Determine the (x, y) coordinate at the center of the cell enclosing the given text.  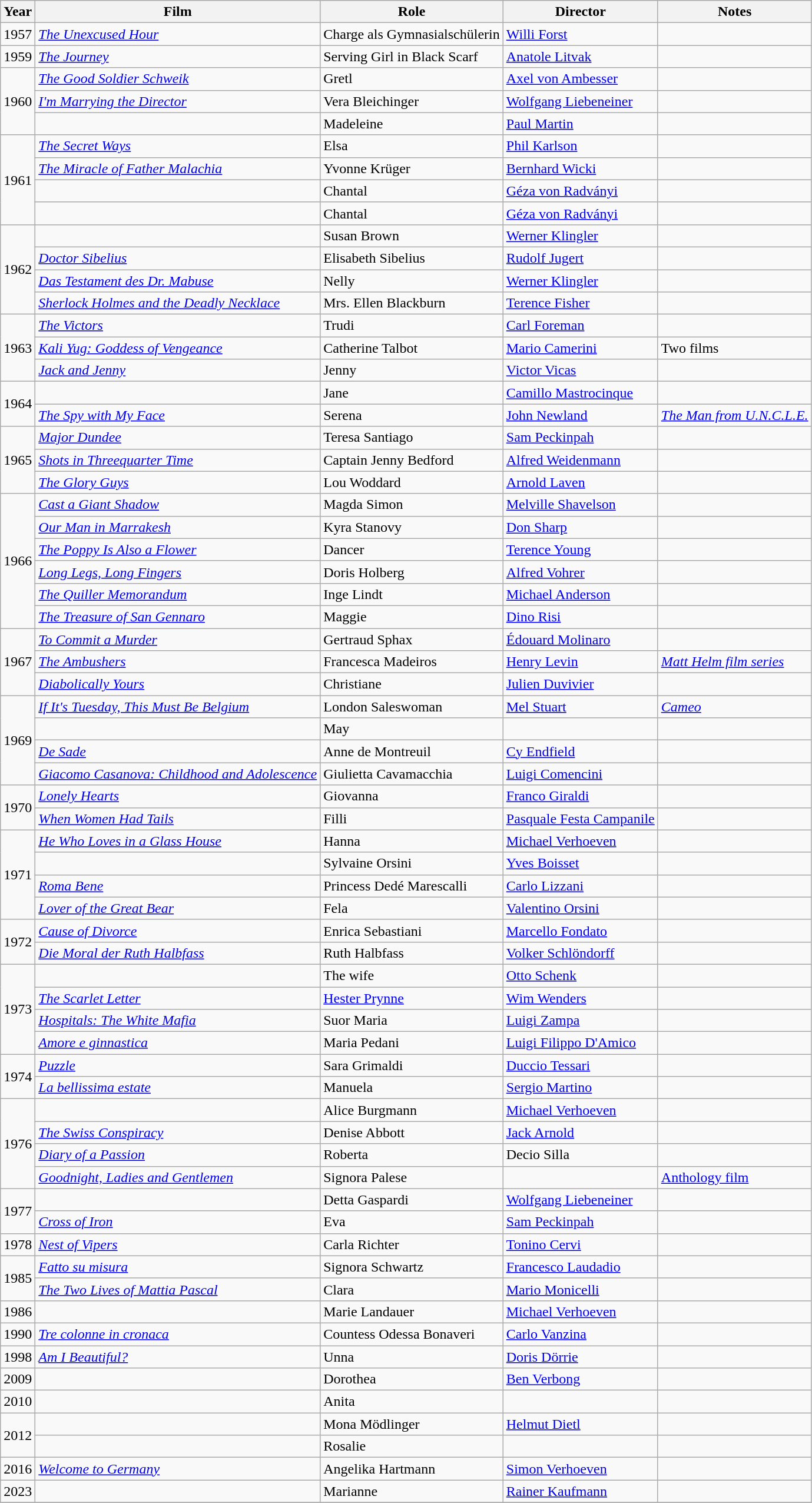
Teresa Santiago (412, 438)
Dancer (412, 549)
Mario Monicelli (581, 1289)
Angelika Hartmann (412, 1469)
Mona Mödlinger (412, 1424)
Cause of Divorce (178, 931)
The Man from U.N.C.L.E. (735, 415)
Mel Stuart (581, 707)
Kali Yug: Goddess of Vengeance (178, 348)
Rosalie (412, 1446)
John Newland (581, 415)
The Swiss Conspiracy (178, 1133)
Roma Bene (178, 886)
Vera Bleichinger (412, 101)
Cross of Iron (178, 1222)
Alfred Weidenmann (581, 460)
The Two Lives of Mattia Pascal (178, 1289)
Captain Jenny Bedford (412, 460)
Arnold Laven (581, 482)
Anatole Litvak (581, 57)
Willi Forst (581, 34)
Simon Verhoeven (581, 1469)
Doris Dörrie (581, 1356)
Serving Girl in Black Scarf (412, 57)
Sherlock Holmes and the Deadly Necklace (178, 303)
Notes (735, 12)
1972 (18, 942)
Édouard Molinaro (581, 639)
Puzzle (178, 1065)
1967 (18, 661)
Helmut Dietl (581, 1424)
2010 (18, 1402)
Amore e ginnastica (178, 1043)
1964 (18, 404)
Anita (412, 1402)
Giovanna (412, 796)
Carla Richter (412, 1244)
Detta Gaspardi (412, 1200)
Luigi Comencini (581, 774)
Yves Boisset (581, 863)
Victor Vicas (581, 370)
1965 (18, 460)
Madeleine (412, 124)
The Spy with My Face (178, 415)
Susan Brown (412, 236)
Dino Risi (581, 617)
Roberta (412, 1155)
Kyra Stanovy (412, 527)
Maria Pedani (412, 1043)
Director (581, 12)
Goodnight, Ladies and Gentlemen (178, 1177)
Fela (412, 908)
Valentino Orsini (581, 908)
Carlo Lizzani (581, 886)
Jack and Jenny (178, 370)
Maggie (412, 617)
Luigi Filippo D'Amico (581, 1043)
The Scarlet Letter (178, 998)
The wife (412, 975)
Giacomo Casanova: Childhood and Adolescence (178, 774)
Elsa (412, 146)
Paul Martin (581, 124)
Henry Levin (581, 662)
Charge als Gymnasialschülerin (412, 34)
Die Moral der Ruth Halbfass (178, 953)
London Saleswoman (412, 707)
Carl Foreman (581, 326)
The Poppy Is Also a Flower (178, 549)
Mario Camerini (581, 348)
Marie Landauer (412, 1312)
Rainer Kaufmann (581, 1491)
2016 (18, 1469)
De Sade (178, 751)
Am I Beautiful? (178, 1356)
Michael Anderson (581, 594)
Lover of the Great Bear (178, 908)
Eva (412, 1222)
Francesco Laudadio (581, 1267)
1969 (18, 740)
Wim Wenders (581, 998)
Magda Simon (412, 505)
May (412, 729)
Phil Karlson (581, 146)
1959 (18, 57)
Film (178, 12)
Duccio Tessari (581, 1065)
Long Legs, Long Fingers (178, 572)
Melville Shavelson (581, 505)
Our Man in Marrakesh (178, 527)
Otto Schenk (581, 975)
Lonely Hearts (178, 796)
Serena (412, 415)
Inge Lindt (412, 594)
1963 (18, 348)
2012 (18, 1435)
Dorothea (412, 1379)
The Good Soldier Schweik (178, 79)
Pasquale Festa Campanile (581, 819)
Don Sharp (581, 527)
Signora Schwartz (412, 1267)
Signora Palese (412, 1177)
2023 (18, 1491)
I'm Marrying the Director (178, 101)
He Who Loves in a Glass House (178, 841)
Ben Verbong (581, 1379)
1976 (18, 1144)
Terence Fisher (581, 303)
Welcome to Germany (178, 1469)
Elisabeth Sibelius (412, 258)
1970 (18, 807)
Jane (412, 393)
The Treasure of San Gennaro (178, 617)
1978 (18, 1244)
Suor Maria (412, 1021)
Volker Schlöndorff (581, 953)
Enrica Sebastiani (412, 931)
Franco Giraldi (581, 796)
1998 (18, 1356)
Doris Holberg (412, 572)
Diary of a Passion (178, 1155)
Das Testament des Dr. Mabuse (178, 281)
1960 (18, 101)
Hanna (412, 841)
Sara Grimaldi (412, 1065)
Year (18, 12)
Two films (735, 348)
Cameo (735, 707)
Hospitals: The White Mafia (178, 1021)
Fatto su misura (178, 1267)
1977 (18, 1211)
Julien Duvivier (581, 684)
Gertraud Sphax (412, 639)
The Journey (178, 57)
Countess Odessa Bonaveri (412, 1334)
Camillo Mastrocinque (581, 393)
Christiane (412, 684)
Yvonne Krüger (412, 168)
Trudi (412, 326)
When Women Had Tails (178, 819)
1966 (18, 561)
Alice Burgmann (412, 1110)
Mrs. Ellen Blackburn (412, 303)
Alfred Vohrer (581, 572)
The Miracle of Father Malachia (178, 168)
Matt Helm film series (735, 662)
The Quiller Memorandum (178, 594)
Hester Prynne (412, 998)
The Ambushers (178, 662)
Rudolf Jugert (581, 258)
Major Dundee (178, 438)
Role (412, 12)
1986 (18, 1312)
Nest of Vipers (178, 1244)
The Victors (178, 326)
Manuela (412, 1088)
Tonino Cervi (581, 1244)
Terence Young (581, 549)
1962 (18, 269)
1974 (18, 1077)
Jack Arnold (581, 1133)
Giulietta Cavamacchia (412, 774)
To Commit a Murder (178, 639)
1990 (18, 1334)
Ruth Halbfass (412, 953)
Bernhard Wicki (581, 168)
Filli (412, 819)
Tre colonne in cronaca (178, 1334)
The Secret Ways (178, 146)
Gretl (412, 79)
La bellissima estate (178, 1088)
Sylvaine Orsini (412, 863)
Princess Dedé Marescalli (412, 886)
Sergio Martino (581, 1088)
Marianne (412, 1491)
Clara (412, 1289)
Lou Woddard (412, 482)
1957 (18, 34)
1985 (18, 1278)
Decio Silla (581, 1155)
Cy Endfield (581, 751)
Unna (412, 1356)
The Glory Guys (178, 482)
Denise Abbott (412, 1133)
1971 (18, 875)
The Unexcused Hour (178, 34)
Marcello Fondato (581, 931)
Nelly (412, 281)
Carlo Vanzina (581, 1334)
Doctor Sibelius (178, 258)
Anne de Montreuil (412, 751)
1961 (18, 180)
Diabolically Yours (178, 684)
Francesca Madeiros (412, 662)
Cast a Giant Shadow (178, 505)
Jenny (412, 370)
Axel von Ambesser (581, 79)
Catherine Talbot (412, 348)
Anthology film (735, 1177)
Shots in Threequarter Time (178, 460)
Luigi Zampa (581, 1021)
1973 (18, 1009)
If It's Tuesday, This Must Be Belgium (178, 707)
2009 (18, 1379)
